Extract the (x, y) coordinate from the center of the cell holding the provided text.  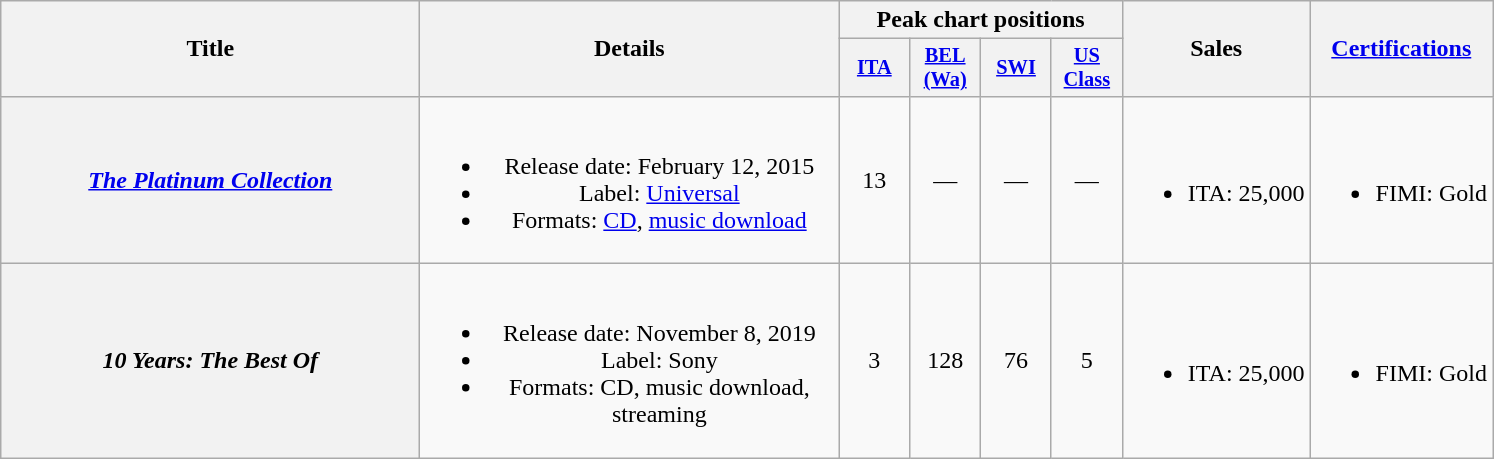
76 (1016, 361)
SWI (1016, 68)
Peak chart positions (980, 20)
5 (1086, 361)
Release date: February 12, 2015Label: UniversalFormats: CD, music download (630, 180)
BEL(Wa) (946, 68)
Release date: November 8, 2019Label: SonyFormats: CD, music download, streaming (630, 361)
USClass (1086, 68)
ITA (874, 68)
3 (874, 361)
Certifications (1401, 49)
Details (630, 49)
Sales (1216, 49)
128 (946, 361)
Title (210, 49)
10 Years: The Best Of (210, 361)
The Platinum Collection (210, 180)
13 (874, 180)
